Find where the given text appears and provide that cell's center as [X, Y] coordinate. 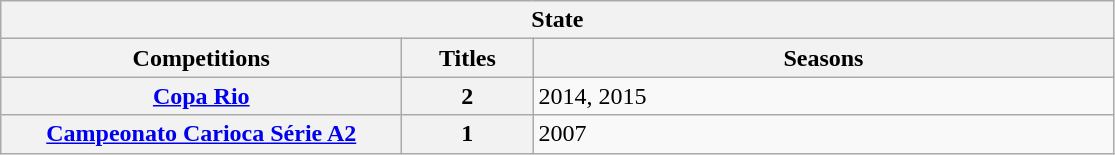
State [558, 20]
Seasons [824, 58]
1 [468, 134]
Titles [468, 58]
Competitions [202, 58]
2 [468, 96]
2014, 2015 [824, 96]
Copa Rio [202, 96]
Campeonato Carioca Série A2 [202, 134]
2007 [824, 134]
